Return [x, y] of the center of cell containing provided text 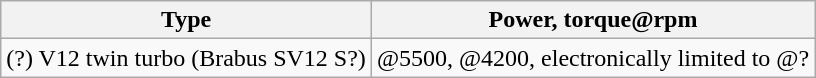
Power, torque@rpm [592, 20]
(?) V12 twin turbo (Brabus SV12 S?) [186, 58]
Type [186, 20]
@5500, @4200, electronically limited to @? [592, 58]
